Identify which cell holds the provided text, then report its (X, Y) central coordinate. 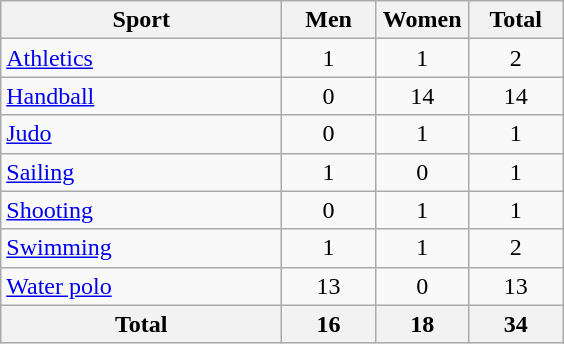
Shooting (142, 210)
Water polo (142, 286)
18 (422, 324)
Swimming (142, 248)
16 (329, 324)
Athletics (142, 58)
Men (329, 20)
34 (516, 324)
Women (422, 20)
Sport (142, 20)
Sailing (142, 172)
Handball (142, 96)
Judo (142, 134)
